Identify which cell holds the provided text, then report its (x, y) central coordinate. 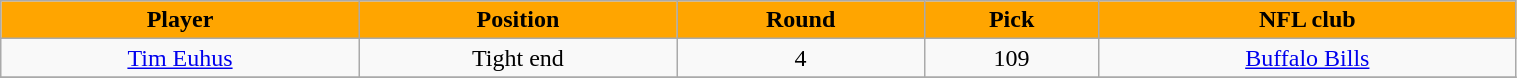
Tight end (518, 58)
Round (801, 20)
NFL club (1308, 20)
Tim Euhus (180, 58)
Buffalo Bills (1308, 58)
4 (801, 58)
Player (180, 20)
109 (1012, 58)
Pick (1012, 20)
Position (518, 20)
